Return (X, Y) of the center of cell containing provided text 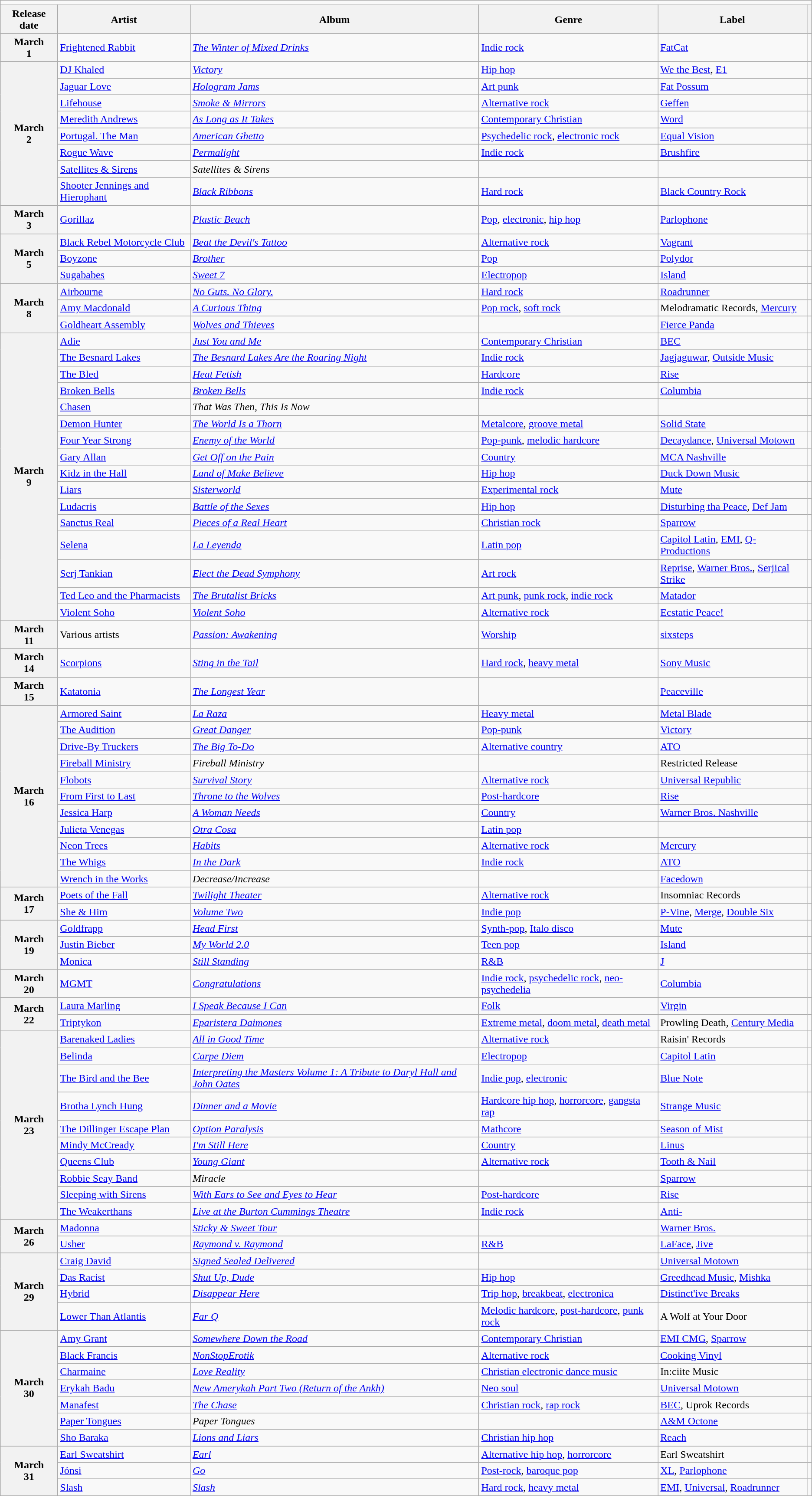
Neo soul (568, 1388)
The Big To-Do (334, 746)
Carpe Diem (334, 1055)
Psychedelic rock, electronic rock (568, 136)
Black Country Rock (732, 191)
The Chase (334, 1405)
Head First (334, 928)
Goldfrapp (124, 928)
Julieta Venegas (124, 829)
Folk (568, 1006)
Charmaine (124, 1371)
Pop (568, 259)
Tooth & Nail (732, 1162)
Monica (124, 961)
March30 (29, 1388)
Art rock (568, 574)
Anti- (732, 1211)
Lions and Liars (334, 1438)
Shooter Jennings and Hierophant (124, 191)
Dinner and a Movie (334, 1106)
Hybrid (124, 1294)
Wrench in the Works (124, 879)
Black Ribbons (334, 191)
Extreme metal, doom metal, death metal (568, 1023)
March14 (29, 663)
Gorillaz (124, 220)
J (732, 961)
Great Danger (334, 730)
The Brutalist Bricks (334, 596)
Sisterworld (334, 490)
Rogue Wave (124, 152)
Earl (334, 1454)
Teen pop (568, 945)
Hardcore hip hop, horrorcore, gangsta rap (568, 1106)
Brushfire (732, 152)
The Winter of Mixed Drinks (334, 48)
Album (334, 19)
Raisin' Records (732, 1039)
Virgin (732, 1006)
Facedown (732, 879)
Release date (29, 19)
Lower Than Atlantis (124, 1316)
Eparistera Daimones (334, 1023)
Warner Bros. Nashville (732, 812)
Congratulations (334, 983)
Amy Macdonald (124, 308)
March15 (29, 691)
American Ghetto (334, 136)
Miracle (334, 1178)
BEC (732, 341)
Christian rock, rap rock (568, 1405)
NonStopErotik (334, 1355)
March11 (29, 635)
MGMT (124, 983)
From First to Last (124, 796)
Christian rock (568, 523)
Reprise, Warner Bros., Serjical Strike (732, 574)
La Leyenda (334, 545)
March29 (29, 1292)
Mercury (732, 846)
Beat the Devil's Tattoo (334, 242)
Genre (568, 19)
Adie (124, 341)
Black Rebel Motorcycle Club (124, 242)
Metalcore, groove metal (568, 424)
Robbie Seay Band (124, 1178)
Volume Two (334, 912)
Shut Up, Dude (334, 1277)
Pop-punk, melodic hardcore (568, 440)
Demon Hunter (124, 424)
Manafest (124, 1405)
Sony Music (732, 663)
Otra Cosa (334, 829)
Peaceville (732, 691)
Synth-pop, Italo disco (568, 928)
Jagjaguwar, Outside Music (732, 358)
The World Is a Thorn (334, 424)
Young Giant (334, 1162)
Heat Fetish (334, 374)
With Ears to See and Eyes to Hear (334, 1195)
Christian hip hop (568, 1438)
Vagrant (732, 242)
Equal Vision (732, 136)
That Was Then, This Is Now (334, 407)
Permalight (334, 152)
March31 (29, 1471)
Linus (732, 1145)
Far Q (334, 1316)
Signed Sealed Delivered (334, 1261)
In the Dark (334, 862)
Craig David (124, 1261)
Interpreting the Masters Volume 1: A Tribute to Daryl Hall and John Oates (334, 1078)
Sticky & Sweet Tour (334, 1228)
Still Standing (334, 961)
Elect the Dead Symphony (334, 574)
Jaguar Love (124, 86)
March9 (29, 477)
Roadrunner (732, 292)
The Longest Year (334, 691)
Pop-punk (568, 730)
Geffen (732, 103)
Airbourne (124, 292)
Sugababes (124, 275)
P-Vine, Merge, Double Six (732, 912)
Pop, electronic, hip hop (568, 220)
Triptykon (124, 1023)
Enemy of the World (334, 440)
I Speak Because I Can (334, 1006)
XL, Parlophone (732, 1471)
Art punk (568, 86)
Neon Trees (124, 846)
La Raza (334, 713)
Poets of the Fall (124, 895)
Indie rock, psychedelic rock, neo-psychedelia (568, 983)
March22 (29, 1014)
Habits (334, 846)
EMI, Universal, Roadrunner (732, 1487)
Experimental rock (568, 490)
Wolves and Thieves (334, 325)
Jónsi (124, 1471)
Chasen (124, 407)
My World 2.0 (334, 945)
The Besnard Lakes Are the Roaring Night (334, 358)
DJ Khaled (124, 70)
Flobots (124, 779)
Heavy metal (568, 713)
The Besnard Lakes (124, 358)
Duck Down Music (732, 473)
BEC, Uprok Records (732, 1405)
LaFace, Jive (732, 1244)
March2 (29, 134)
A Wolf at Your Door (732, 1316)
Throne to the Wolves (334, 796)
Belinda (124, 1055)
March3 (29, 220)
Drive-By Truckers (124, 746)
Alternative country (568, 746)
March26 (29, 1236)
Artist (124, 19)
March20 (29, 983)
Ecstatic Peace! (732, 612)
Ted Leo and the Pharmacists (124, 596)
Goldheart Assembly (124, 325)
Fat Possum (732, 86)
sixsteps (732, 635)
Universal Republic (732, 779)
March16 (29, 796)
Disappear Here (334, 1294)
Kidz in the Hall (124, 473)
A&M Octone (732, 1421)
Meredith Andrews (124, 119)
Indie pop, electronic (568, 1078)
The Dillinger Escape Plan (124, 1129)
Blue Note (732, 1078)
Decaydance, Universal Motown (732, 440)
New Amerykah Part Two (Return of the Ankh) (334, 1388)
Survival Story (334, 779)
Melodramatic Records, Mercury (732, 308)
The Bird and the Bee (124, 1078)
Usher (124, 1244)
Liars (124, 490)
Word (732, 119)
Twilight Theater (334, 895)
Mathcore (568, 1129)
March5 (29, 258)
Sho Baraka (124, 1438)
Matador (732, 596)
As Long as It Takes (334, 119)
Greedhead Music, Mishka (732, 1277)
Frightened Rabbit (124, 48)
Live at the Burton Cummings Theatre (334, 1211)
FatCat (732, 48)
Justin Bieber (124, 945)
Parlophone (732, 220)
Sting in the Tail (334, 663)
Sleeping with Sirens (124, 1195)
I'm Still Here (334, 1145)
Capitol Latin, EMI, Q-Productions (732, 545)
MCA Nashville (732, 457)
Das Racist (124, 1277)
Reach (732, 1438)
Go (334, 1471)
Brotha Lynch Hung (124, 1106)
Sanctus Real (124, 523)
Polydor (732, 259)
Jessica Harp (124, 812)
Battle of the Sexes (334, 506)
Love Reality (334, 1371)
Smoke & Mirrors (334, 103)
Plastic Beach (334, 220)
A Woman Needs (334, 812)
Somewhere Down the Road (334, 1338)
We the Best, E1 (732, 70)
The Whigs (124, 862)
Post-rock, baroque pop (568, 1471)
Armored Saint (124, 713)
Gary Allan (124, 457)
Solid State (732, 424)
March19 (29, 945)
Portugal. The Man (124, 136)
Warner Bros. (732, 1228)
Pop rock, soft rock (568, 308)
Mindy McCready (124, 1145)
Hologram Jams (334, 86)
Label (732, 19)
Fierce Panda (732, 325)
The Bled (124, 374)
Four Year Strong (124, 440)
Barenaked Ladies (124, 1039)
Hardcore (568, 374)
Sweet 7 (334, 275)
EMI CMG, Sparrow (732, 1338)
March8 (29, 308)
Various artists (124, 635)
Ludacris (124, 506)
Lifehouse (124, 103)
The Weakerthans (124, 1211)
The Audition (124, 730)
Disturbing tha Peace, Def Jam (732, 506)
Queens Club (124, 1162)
Restricted Release (732, 763)
Cooking Vinyl (732, 1355)
Season of Mist (732, 1129)
Prowling Death, Century Media (732, 1023)
Passion: Awakening (334, 635)
Decrease/Increase (334, 879)
Distinct'ive Breaks (732, 1294)
Option Paralysis (334, 1129)
Indie pop (568, 912)
Capitol Latin (732, 1055)
Serj Tankian (124, 574)
Pieces of a Real Heart (334, 523)
Worship (568, 635)
Land of Make Believe (334, 473)
Metal Blade (732, 713)
She & Him (124, 912)
Erykah Badu (124, 1388)
Laura Marling (124, 1006)
Selena (124, 545)
Boyzone (124, 259)
Amy Grant (124, 1338)
Brother (334, 259)
Scorpions (124, 663)
Katatonia (124, 691)
All in Good Time (334, 1039)
Art punk, punk rock, indie rock (568, 596)
Trip hop, breakbeat, electronica (568, 1294)
Madonna (124, 1228)
Christian electronic dance music (568, 1371)
March1 (29, 48)
Insomniac Records (732, 895)
Just You and Me (334, 341)
A Curious Thing (334, 308)
Black Francis (124, 1355)
Melodic hardcore, post-hardcore, punk rock (568, 1316)
Alternative hip hop, horrorcore (568, 1454)
Raymond v. Raymond (334, 1244)
In:ciite Music (732, 1371)
Get Off on the Pain (334, 457)
Strange Music (732, 1106)
March17 (29, 904)
March23 (29, 1125)
No Guts. No Glory. (334, 292)
